From the cell containing the given text, extract its center point as [x, y] coordinate. 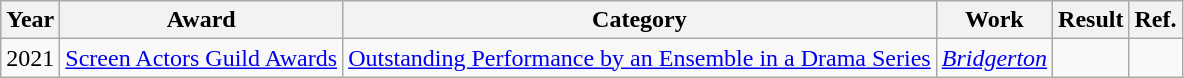
Category [640, 20]
2021 [30, 58]
Outstanding Performance by an Ensemble in a Drama Series [640, 58]
Year [30, 20]
Screen Actors Guild Awards [202, 58]
Ref. [1156, 20]
Bridgerton [994, 58]
Result [1091, 20]
Award [202, 20]
Work [994, 20]
